Return the (X, Y) coordinate for the center point of the cell that contains the specified text.  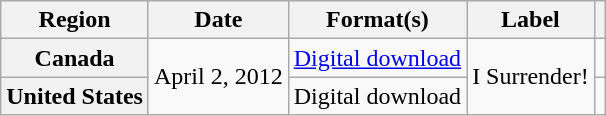
I Surrender! (531, 77)
Canada (75, 58)
Label (531, 20)
Date (218, 20)
United States (75, 96)
Format(s) (377, 20)
Region (75, 20)
April 2, 2012 (218, 77)
